Identify which cell holds the provided text, then report its (x, y) central coordinate. 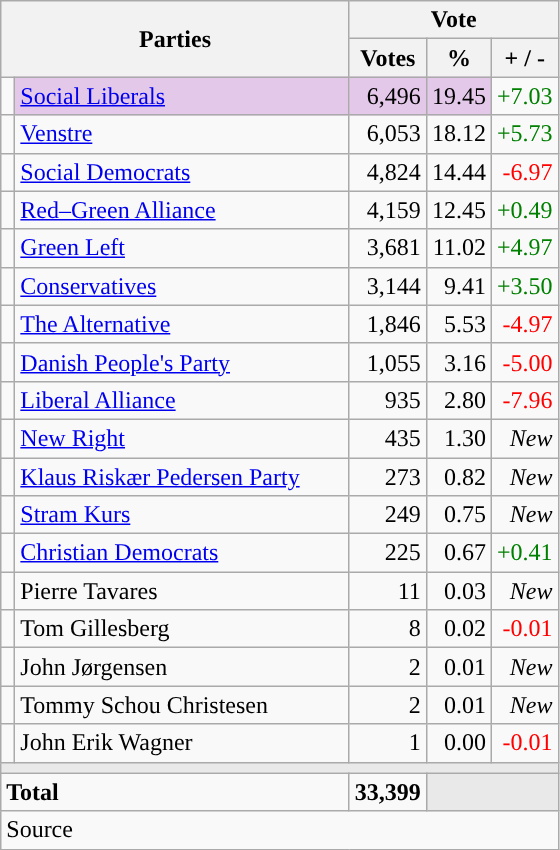
-4.97 (524, 324)
14.44 (458, 172)
Parties (176, 39)
8 (388, 629)
3,681 (388, 248)
+0.41 (524, 553)
John Jørgensen (182, 667)
33,399 (388, 792)
225 (388, 553)
Liberal Alliance (182, 400)
5.53 (458, 324)
935 (388, 400)
+ / - (524, 58)
3.16 (458, 362)
Source (280, 830)
1.30 (458, 438)
435 (388, 438)
New Right (182, 438)
Tom Gillesberg (182, 629)
0.00 (458, 743)
1,055 (388, 362)
11 (388, 591)
1 (388, 743)
0.03 (458, 591)
2.80 (458, 400)
4,159 (388, 210)
Tommy Schou Christesen (182, 705)
249 (388, 515)
+4.97 (524, 248)
9.41 (458, 286)
-6.97 (524, 172)
18.12 (458, 134)
4,824 (388, 172)
Social Liberals (182, 96)
-7.96 (524, 400)
273 (388, 477)
11.02 (458, 248)
+7.03 (524, 96)
0.75 (458, 515)
-5.00 (524, 362)
6,053 (388, 134)
Green Left (182, 248)
Votes (388, 58)
Conservatives (182, 286)
Red–Green Alliance (182, 210)
+5.73 (524, 134)
Total (176, 792)
+3.50 (524, 286)
Danish People's Party (182, 362)
19.45 (458, 96)
6,496 (388, 96)
The Alternative (182, 324)
John Erik Wagner (182, 743)
3,144 (388, 286)
Christian Democrats (182, 553)
Klaus Riskær Pedersen Party (182, 477)
Stram Kurs (182, 515)
Venstre (182, 134)
1,846 (388, 324)
% (458, 58)
0.02 (458, 629)
+0.49 (524, 210)
Social Democrats (182, 172)
0.82 (458, 477)
12.45 (458, 210)
Pierre Tavares (182, 591)
Vote (454, 20)
0.67 (458, 553)
